Return (X, Y) of the center of cell containing provided text 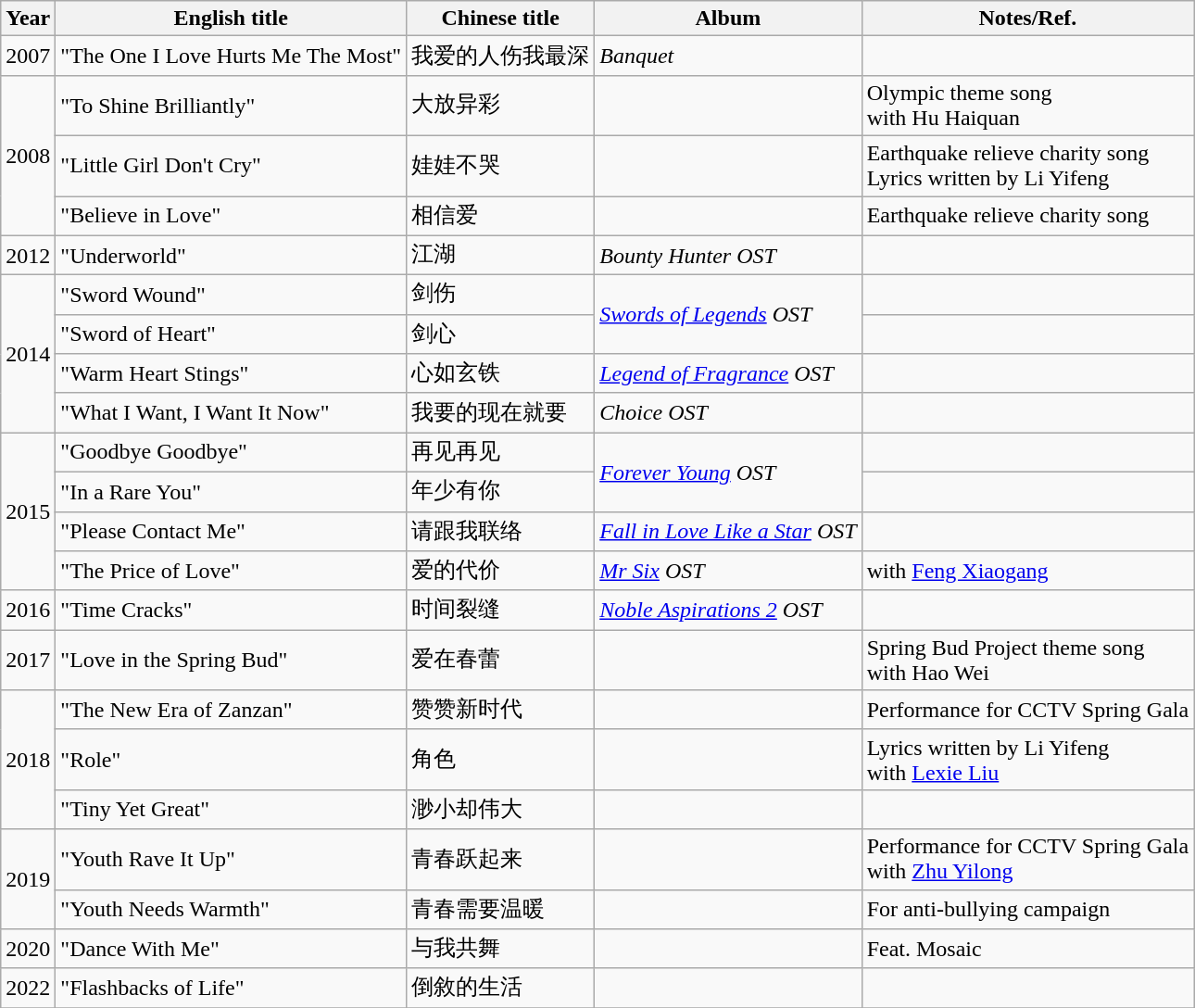
Year (28, 19)
Spring Bud Project theme song with Hao Wei (1028, 660)
Chinese title (500, 19)
"Dance With Me" (232, 949)
"The One I Love Hurts Me The Most" (232, 56)
"Little Girl Don't Cry" (232, 165)
Fall in Love Like a Star OST (728, 532)
再见再见 (500, 452)
与我共舞 (500, 949)
2008 (28, 156)
我爱的人伤我最深 (500, 56)
请跟我联络 (500, 532)
2022 (28, 988)
Earthquake relieve charity song (1028, 217)
"Underworld" (232, 256)
2019 (28, 879)
年少有你 (500, 491)
爱在春蕾 (500, 660)
Forever Young OST (728, 472)
Album (728, 19)
2017 (28, 660)
"Believe in Love" (232, 217)
Bounty Hunter OST (728, 256)
with Feng Xiaogang (1028, 571)
2007 (28, 56)
"Sword Wound" (232, 295)
"Youth Rave It Up" (232, 860)
渺小却伟大 (500, 810)
青春跃起来 (500, 860)
Lyrics written by Li Yifeng with Lexie Liu (1028, 760)
"Please Contact Me" (232, 532)
娃娃不哭 (500, 165)
2016 (28, 610)
"Flashbacks of Life" (232, 988)
"Tiny Yet Great" (232, 810)
剑心 (500, 334)
我要的现在就要 (500, 413)
For anti-bullying campaign (1028, 910)
角色 (500, 760)
2020 (28, 949)
2015 (28, 511)
Choice OST (728, 413)
青春需要温暖 (500, 910)
江湖 (500, 256)
时间裂缝 (500, 610)
爱的代价 (500, 571)
Mr Six OST (728, 571)
"Time Cracks" (232, 610)
Earthquake relieve charity songLyrics written by Li Yifeng (1028, 165)
Swords of Legends OST (728, 315)
大放异彩 (500, 106)
Notes/Ref. (1028, 19)
2018 (28, 760)
"Youth Needs Warmth" (232, 910)
English title (232, 19)
剑伤 (500, 295)
"Love in the Spring Bud" (232, 660)
倒敘的生活 (500, 988)
Olympic theme song with Hu Haiquan (1028, 106)
Legend of Fragrance OST (728, 374)
赞赞新时代 (500, 710)
"The New Era of Zanzan" (232, 710)
Banquet (728, 56)
"Warm Heart Stings" (232, 374)
"Sword of Heart" (232, 334)
Performance for CCTV Spring Gala (1028, 710)
Noble Aspirations 2 OST (728, 610)
"Role" (232, 760)
2014 (28, 354)
相信爱 (500, 217)
"In a Rare You" (232, 491)
心如玄铁 (500, 374)
Performance for CCTV Spring Galawith Zhu Yilong (1028, 860)
"The Price of Love" (232, 571)
"Goodbye Goodbye" (232, 452)
Feat. Mosaic (1028, 949)
"What I Want, I Want It Now" (232, 413)
"To Shine Brilliantly" (232, 106)
2012 (28, 256)
